From the cell containing the given text, extract its center point as [X, Y] coordinate. 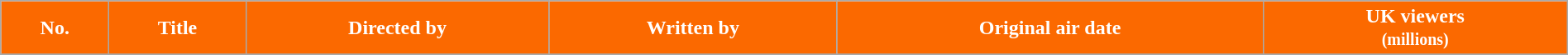
Title [177, 28]
No. [55, 28]
Original air date [1050, 28]
Directed by [397, 28]
UK viewers(millions) [1415, 28]
Written by [693, 28]
